Capture the cell that displays the provided text and extract its [x, y] central coordinate. 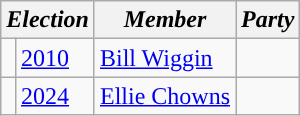
Ellie Chowns [164, 96]
2024 [56, 96]
2010 [56, 58]
Member [164, 20]
Party [268, 20]
Bill Wiggin [164, 58]
Election [48, 20]
